Identify which cell holds the provided text, then report its (X, Y) central coordinate. 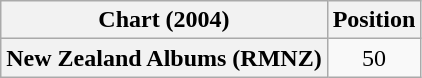
50 (374, 58)
New Zealand Albums (RMNZ) (164, 58)
Position (374, 20)
Chart (2004) (164, 20)
